Pinpoint the cell where the given text exists, returning its (x, y) midpoint coordinate. 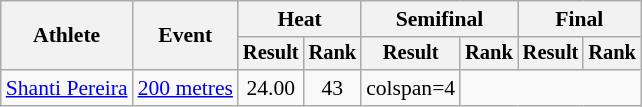
Semifinal (440, 19)
200 metres (186, 88)
Heat (300, 19)
Shanti Pereira (67, 88)
colspan=4 (410, 88)
43 (333, 88)
Event (186, 36)
Final (580, 19)
Athlete (67, 36)
24.00 (271, 88)
